For the text-containing cell, return its midpoint in [x, y] coordinate format. 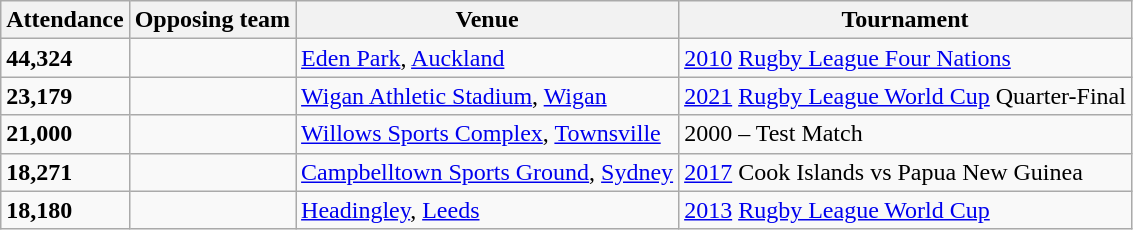
Tournament [906, 20]
2013 Rugby League World Cup [906, 210]
Wigan Athletic Stadium, Wigan [488, 96]
2010 Rugby League Four Nations [906, 58]
44,324 [65, 58]
21,000 [65, 134]
Eden Park, Auckland [488, 58]
2000 – Test Match [906, 134]
18,180 [65, 210]
Headingley, Leeds [488, 210]
23,179 [65, 96]
2017 Cook Islands vs Papua New Guinea [906, 172]
Opposing team [212, 20]
2021 Rugby League World Cup Quarter-Final [906, 96]
18,271 [65, 172]
Campbelltown Sports Ground, Sydney [488, 172]
Attendance [65, 20]
Venue [488, 20]
Willows Sports Complex, Townsville [488, 134]
